Scan for the cell matching the given text and deliver its [x, y] coordinate at center. 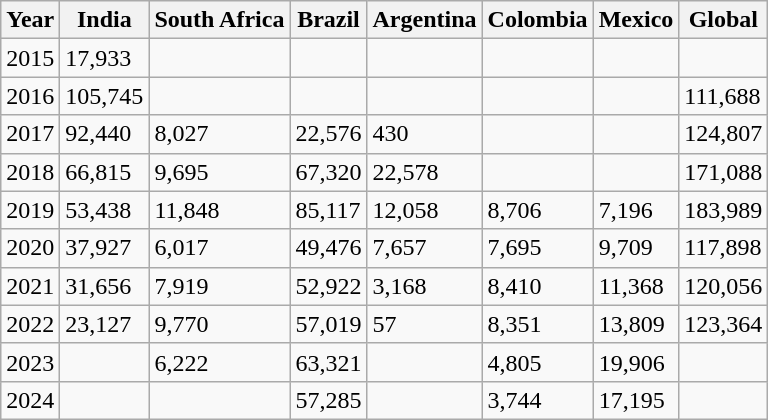
3,168 [424, 286]
430 [424, 134]
183,989 [724, 210]
4,805 [538, 362]
2024 [30, 400]
2017 [30, 134]
8,410 [538, 286]
11,368 [636, 286]
9,695 [220, 172]
31,656 [104, 286]
2015 [30, 58]
7,695 [538, 248]
120,056 [724, 286]
7,919 [220, 286]
22,576 [328, 134]
12,058 [424, 210]
9,770 [220, 324]
3,744 [538, 400]
2020 [30, 248]
7,657 [424, 248]
8,706 [538, 210]
22,578 [424, 172]
57 [424, 324]
Colombia [538, 20]
17,933 [104, 58]
2019 [30, 210]
Year [30, 20]
8,351 [538, 324]
2018 [30, 172]
23,127 [104, 324]
9,709 [636, 248]
South Africa [220, 20]
2022 [30, 324]
49,476 [328, 248]
Global [724, 20]
124,807 [724, 134]
105,745 [104, 96]
117,898 [724, 248]
92,440 [104, 134]
6,017 [220, 248]
13,809 [636, 324]
11,848 [220, 210]
8,027 [220, 134]
111,688 [724, 96]
37,927 [104, 248]
Mexico [636, 20]
6,222 [220, 362]
67,320 [328, 172]
Brazil [328, 20]
17,195 [636, 400]
19,906 [636, 362]
57,019 [328, 324]
7,196 [636, 210]
171,088 [724, 172]
85,117 [328, 210]
63,321 [328, 362]
2021 [30, 286]
123,364 [724, 324]
52,922 [328, 286]
66,815 [104, 172]
57,285 [328, 400]
India [104, 20]
2016 [30, 96]
2023 [30, 362]
53,438 [104, 210]
Argentina [424, 20]
